Extract the [X, Y] coordinate from the center of the cell holding the provided text.  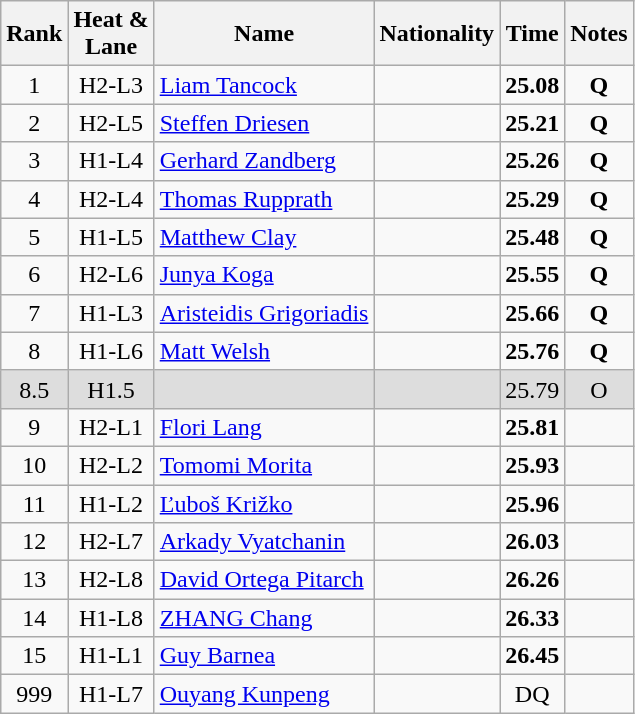
H2-L4 [111, 199]
Liam Tancock [264, 85]
H2-L5 [111, 123]
26.03 [532, 542]
25.76 [532, 351]
David Ortega Pitarch [264, 580]
Ľuboš Križko [264, 503]
H2-L2 [111, 465]
H1-L4 [111, 161]
Arkady Vyatchanin [264, 542]
Ouyang Kunpeng [264, 694]
Guy Barnea [264, 656]
H1-L3 [111, 313]
H2-L1 [111, 427]
H1-L2 [111, 503]
Name [264, 34]
H2-L7 [111, 542]
25.81 [532, 427]
25.48 [532, 237]
1 [34, 85]
Rank [34, 34]
14 [34, 618]
26.45 [532, 656]
Nationality [437, 34]
H1.5 [111, 389]
25.08 [532, 85]
25.55 [532, 275]
10 [34, 465]
Flori Lang [264, 427]
25.93 [532, 465]
H2-L8 [111, 580]
25.29 [532, 199]
Heat & Lane [111, 34]
Tomomi Morita [264, 465]
12 [34, 542]
O [599, 389]
H1-L5 [111, 237]
2 [34, 123]
25.21 [532, 123]
9 [34, 427]
25.26 [532, 161]
Time [532, 34]
5 [34, 237]
26.33 [532, 618]
Matt Welsh [264, 351]
Notes [599, 34]
13 [34, 580]
25.79 [532, 389]
H1-L7 [111, 694]
Junya Koga [264, 275]
ZHANG Chang [264, 618]
7 [34, 313]
8.5 [34, 389]
H2-L3 [111, 85]
26.26 [532, 580]
4 [34, 199]
6 [34, 275]
8 [34, 351]
Gerhard Zandberg [264, 161]
999 [34, 694]
H1-L6 [111, 351]
Thomas Rupprath [264, 199]
H1-L1 [111, 656]
H2-L6 [111, 275]
15 [34, 656]
25.66 [532, 313]
3 [34, 161]
DQ [532, 694]
Aristeidis Grigoriadis [264, 313]
H1-L8 [111, 618]
11 [34, 503]
25.96 [532, 503]
Matthew Clay [264, 237]
Steffen Driesen [264, 123]
